Determine the (x, y) coordinate at the center of the cell enclosing the given text.  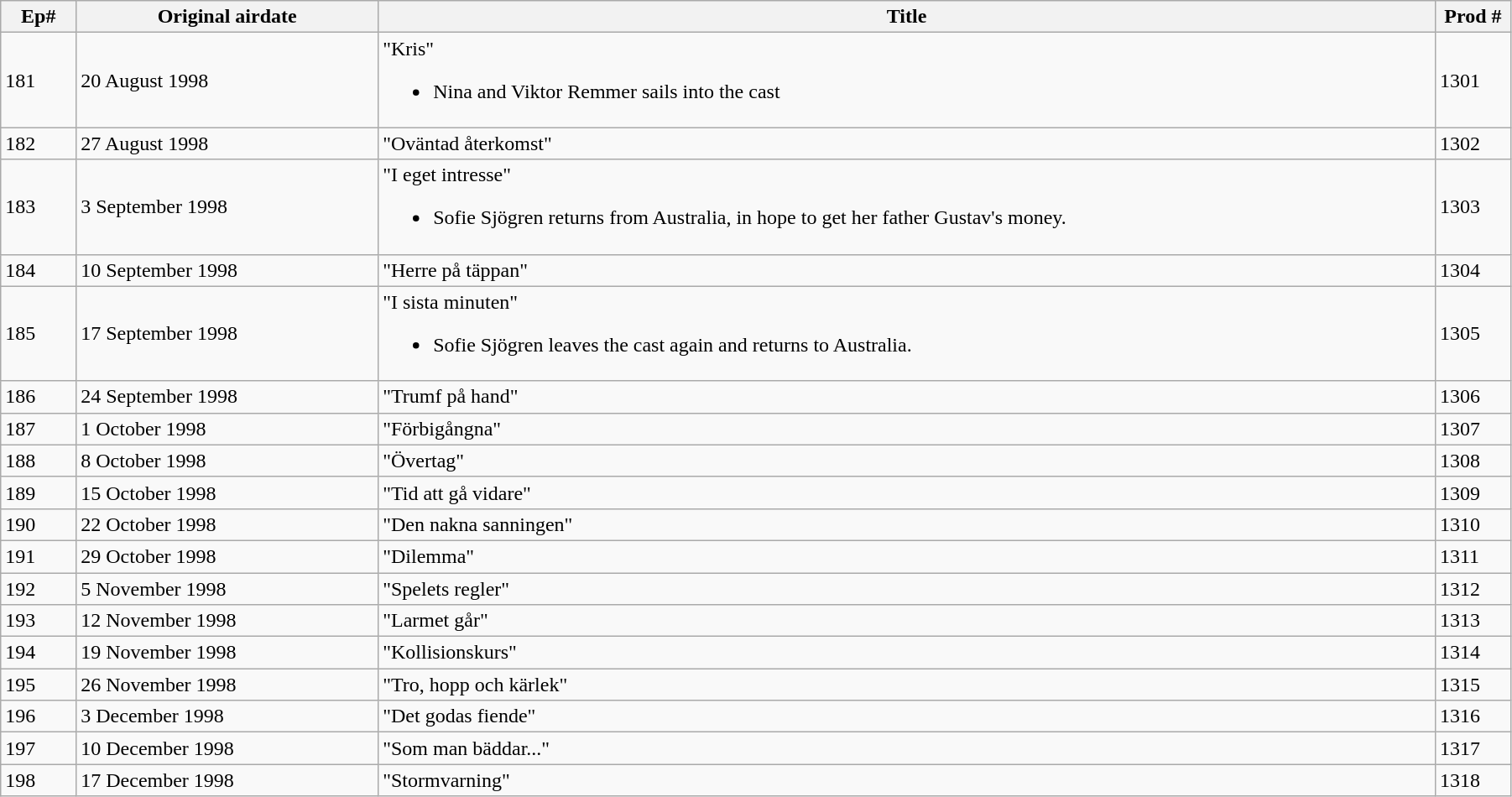
Title (907, 17)
"Oväntad återkomst" (907, 143)
183 (39, 206)
26 November 1998 (227, 685)
1305 (1473, 334)
27 August 1998 (227, 143)
"Larmet går" (907, 621)
29 October 1998 (227, 556)
1317 (1473, 748)
1311 (1473, 556)
188 (39, 461)
181 (39, 81)
3 September 1998 (227, 206)
17 September 1998 (227, 334)
1306 (1473, 397)
1313 (1473, 621)
1316 (1473, 716)
"Dilemma" (907, 556)
189 (39, 492)
"Kollisionskurs" (907, 653)
1314 (1473, 653)
1303 (1473, 206)
20 August 1998 (227, 81)
1301 (1473, 81)
"Det godas fiende" (907, 716)
5 November 1998 (227, 588)
192 (39, 588)
1 October 1998 (227, 429)
19 November 1998 (227, 653)
17 December 1998 (227, 780)
Original airdate (227, 17)
"Tro, hopp och kärlek" (907, 685)
198 (39, 780)
1308 (1473, 461)
"Den nakna sanningen" (907, 524)
"I sista minuten"Sofie Sjögren leaves the cast again and returns to Australia. (907, 334)
"Trumf på hand" (907, 397)
182 (39, 143)
"Som man bäddar..." (907, 748)
Ep# (39, 17)
12 November 1998 (227, 621)
185 (39, 334)
"Kris"Nina and Viktor Remmer sails into the cast (907, 81)
8 October 1998 (227, 461)
"Övertag" (907, 461)
"Stormvarning" (907, 780)
15 October 1998 (227, 492)
10 December 1998 (227, 748)
196 (39, 716)
187 (39, 429)
195 (39, 685)
"Spelets regler" (907, 588)
193 (39, 621)
1304 (1473, 270)
194 (39, 653)
186 (39, 397)
"Förbigångna" (907, 429)
197 (39, 748)
"I eget intresse"Sofie Sjögren returns from Australia, in hope to get her father Gustav's money. (907, 206)
24 September 1998 (227, 397)
3 December 1998 (227, 716)
1307 (1473, 429)
184 (39, 270)
10 September 1998 (227, 270)
1318 (1473, 780)
Prod # (1473, 17)
1309 (1473, 492)
190 (39, 524)
1310 (1473, 524)
1312 (1473, 588)
"Herre på täppan" (907, 270)
22 October 1998 (227, 524)
"Tid att gå vidare" (907, 492)
1315 (1473, 685)
191 (39, 556)
1302 (1473, 143)
